Return [x, y] of the center of cell containing provided text 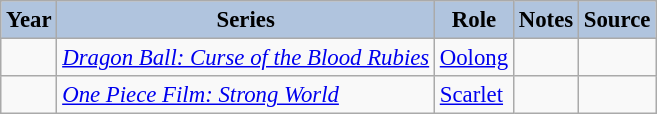
Series [246, 20]
Notes [546, 20]
Year [29, 20]
Scarlet [474, 95]
Dragon Ball: Curse of the Blood Rubies [246, 58]
Oolong [474, 58]
Role [474, 20]
One Piece Film: Strong World [246, 95]
Source [616, 20]
